Extract the (x, y) coordinate from the center of the cell holding the provided text.  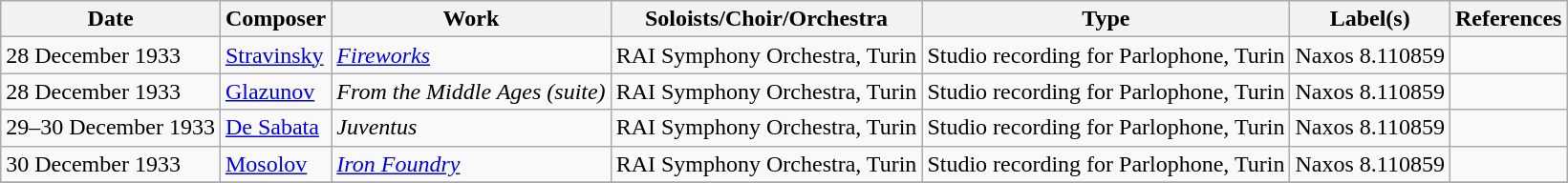
29–30 December 1933 (111, 128)
Work (471, 19)
Fireworks (471, 55)
Label(s) (1370, 19)
Glazunov (275, 91)
Composer (275, 19)
Date (111, 19)
Stravinsky (275, 55)
30 December 1933 (111, 164)
From the Middle Ages (suite) (471, 91)
Type (1106, 19)
Soloists/Choir/Orchestra (766, 19)
Iron Foundry (471, 164)
References (1508, 19)
De Sabata (275, 128)
Juventus (471, 128)
Mosolov (275, 164)
